Extract the [X, Y] coordinate from the center of the cell holding the provided text.  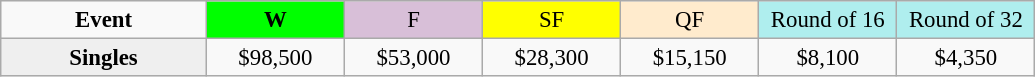
QF [690, 20]
Round of 16 [828, 20]
W [275, 20]
$15,150 [690, 58]
$98,500 [275, 58]
Event [104, 20]
Singles [104, 58]
Round of 32 [966, 20]
$53,000 [413, 58]
$28,300 [552, 58]
F [413, 20]
SF [552, 20]
$4,350 [966, 58]
$8,100 [828, 58]
